From the cell containing the given text, extract its center point as (x, y) coordinate. 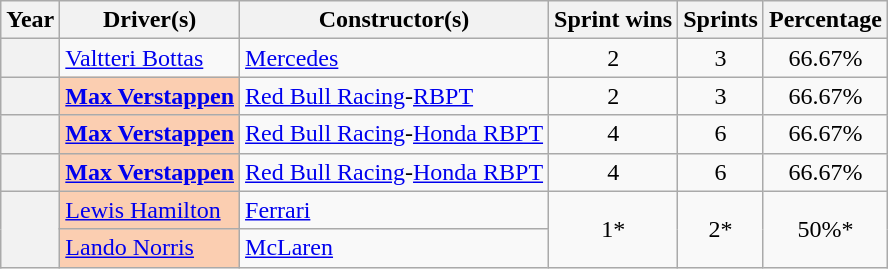
2* (721, 229)
Valtteri Bottas (150, 58)
Mercedes (394, 58)
Sprints (721, 20)
Sprint wins (614, 20)
Red Bull Racing-RBPT (394, 96)
Lando Norris (150, 248)
Driver(s) (150, 20)
McLaren (394, 248)
Lewis Hamilton (150, 210)
Percentage (825, 20)
50%* (825, 229)
Constructor(s) (394, 20)
Ferrari (394, 210)
Year (30, 20)
1* (614, 229)
